Scan for the cell matching the given text and deliver its (X, Y) coordinate at center. 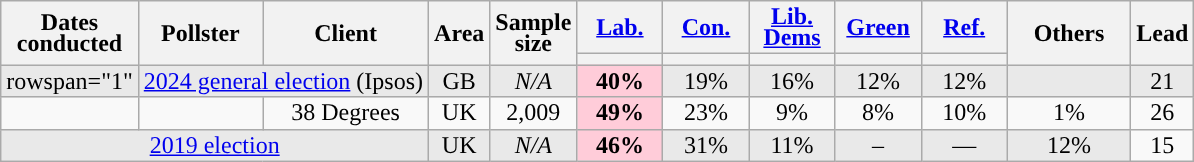
2019 election (215, 145)
Ref. (964, 28)
Lead (1162, 33)
21 (1162, 81)
23% (706, 113)
Samplesize (534, 33)
2,009 (534, 113)
2024 general election (Ipsos) (283, 81)
8% (878, 113)
Area (460, 33)
GB (460, 81)
Datesconducted (70, 33)
Con. (706, 28)
Pollster (200, 33)
19% (706, 81)
1% (1069, 113)
26 (1162, 113)
Others (1069, 33)
40% (620, 81)
49% (620, 113)
Lib. Dems (792, 28)
11% (792, 145)
31% (706, 145)
Green (878, 28)
16% (792, 81)
15 (1162, 145)
rowspan="1" (70, 81)
38 Degrees (346, 113)
Lab. (620, 28)
Client (346, 33)
9% (792, 113)
46% (620, 145)
— (964, 145)
– (878, 145)
10% (964, 113)
